Return [x, y] of the center of cell containing provided text 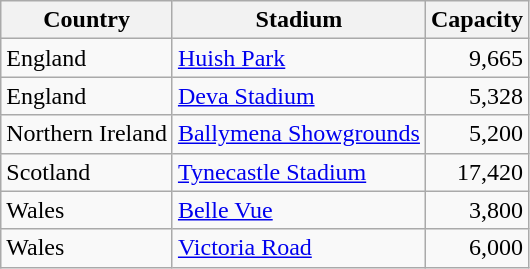
3,800 [476, 210]
Belle Vue [298, 210]
Capacity [476, 20]
Northern Ireland [87, 134]
Deva Stadium [298, 96]
17,420 [476, 172]
6,000 [476, 248]
5,200 [476, 134]
5,328 [476, 96]
Huish Park [298, 58]
Tynecastle Stadium [298, 172]
Ballymena Showgrounds [298, 134]
Country [87, 20]
Scotland [87, 172]
Stadium [298, 20]
Victoria Road [298, 248]
9,665 [476, 58]
